Detect which cell encompasses the target text, then output its [x, y] center coordinate. 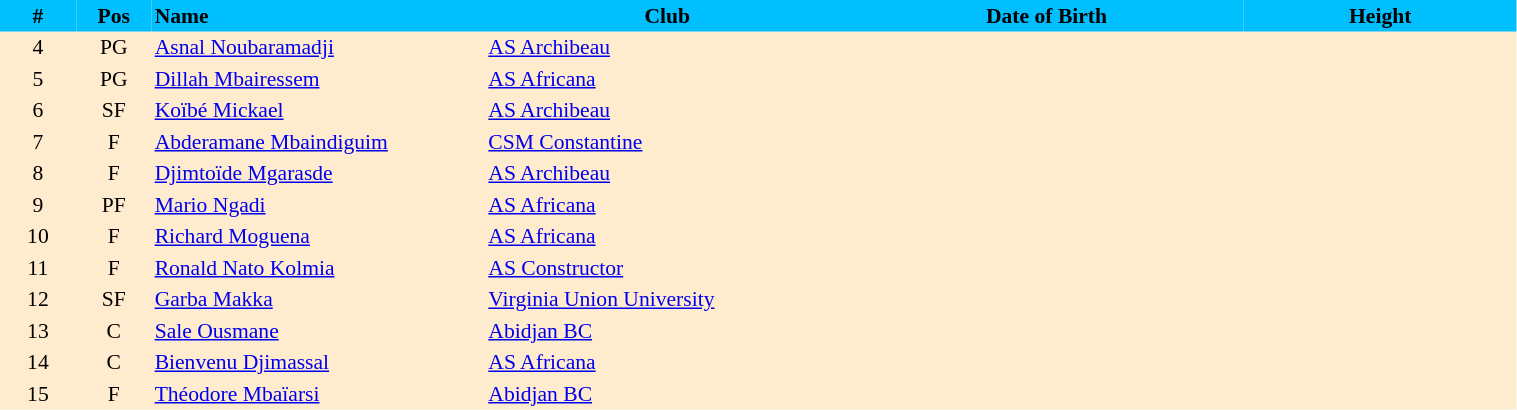
12 [38, 300]
Virginia Union University [667, 300]
Abderamane Mbaindiguim [319, 142]
Dillah Mbairessem [319, 79]
Richard Moguena [319, 236]
Garba Makka [319, 300]
Bienvenu Djimassal [319, 362]
6 [38, 110]
Théodore Mbaïarsi [319, 394]
8 [38, 174]
13 [38, 331]
Asnal Noubaramadji [319, 48]
Djimtoïde Mgarasde [319, 174]
CSM Constantine [667, 142]
Koïbé Mickael [319, 110]
Pos [114, 16]
AS Constructor [667, 268]
14 [38, 362]
Ronald Nato Kolmia [319, 268]
Sale Ousmane [319, 331]
10 [38, 236]
Height [1380, 16]
11 [38, 268]
5 [38, 79]
# [38, 16]
Mario Ngadi [319, 205]
Club [667, 16]
Date of Birth [1046, 16]
Name [319, 16]
15 [38, 394]
4 [38, 48]
9 [38, 205]
7 [38, 142]
PF [114, 205]
